Determine the [x, y] coordinate at the center of the cell enclosing the given text.  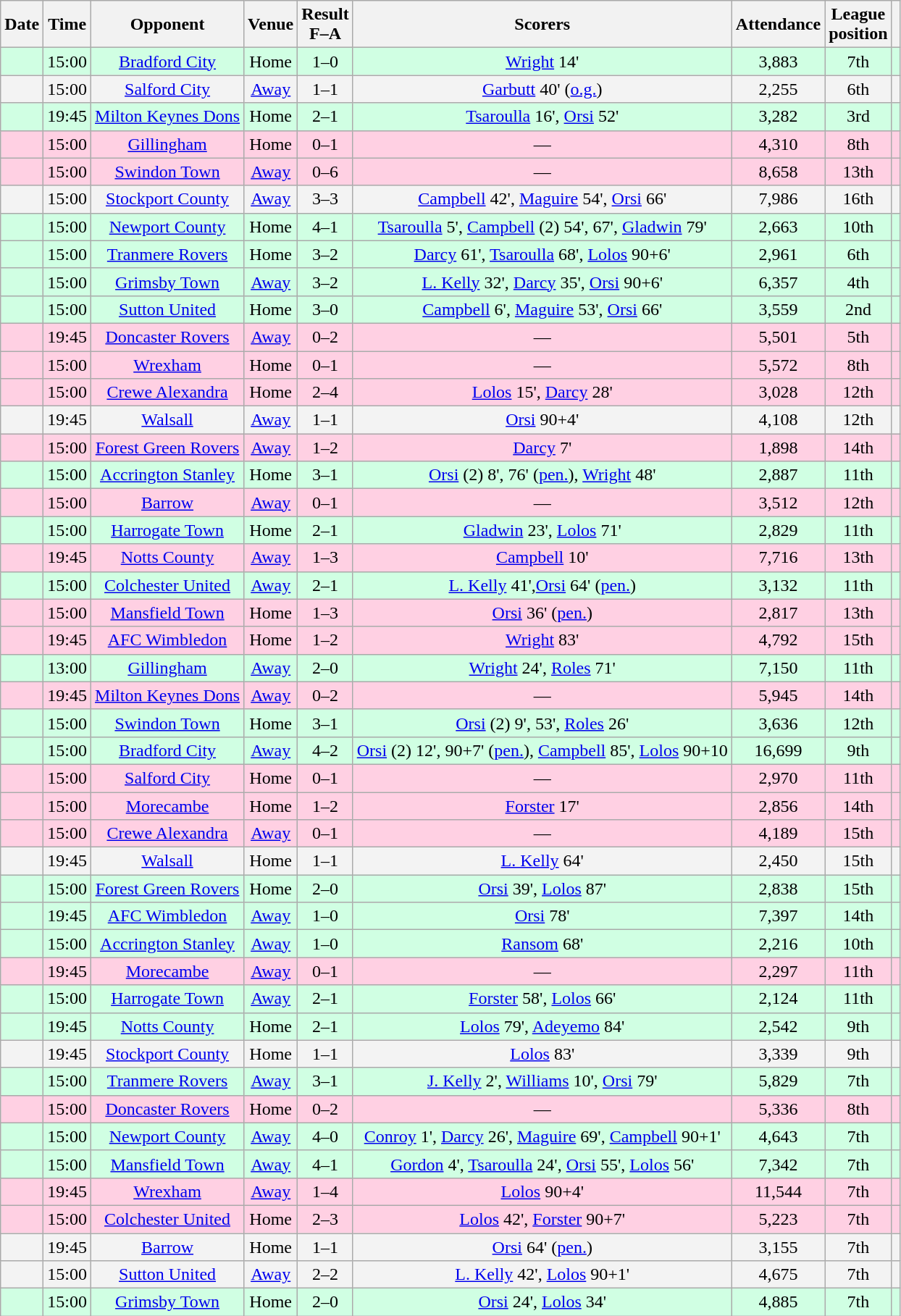
2,838 [778, 889]
Garbutt 40' (o.g.) [542, 89]
2–2 [325, 1275]
Darcy 61', Tsaroulla 68', Lolos 90+6' [542, 254]
3,155 [778, 1246]
Orsi 64' (pen.) [542, 1246]
4,792 [778, 640]
2,255 [778, 89]
Orsi (2) 9', 53', Roles 26' [542, 723]
2,450 [778, 861]
3,339 [778, 1054]
2,542 [778, 1026]
Campbell 10' [542, 558]
Gladwin 23', Lolos 71' [542, 530]
Opponent [168, 25]
3,132 [778, 585]
Forster 58', Lolos 66' [542, 999]
Attendance [778, 25]
5,572 [778, 364]
4,189 [778, 834]
4,675 [778, 1275]
Venue [271, 25]
Scorers [542, 25]
3,559 [778, 309]
6,357 [778, 282]
3,028 [778, 393]
2,663 [778, 227]
Orsi (2) 12', 90+7' (pen.), Campbell 85', Lolos 90+10 [542, 750]
5,336 [778, 1109]
4,885 [778, 1302]
4th [858, 282]
2–4 [325, 393]
16,699 [778, 750]
2,970 [778, 778]
2,817 [778, 613]
3,512 [778, 503]
Orsi 24', Lolos 34' [542, 1302]
2,124 [778, 999]
2,216 [778, 944]
Orsi 39', Lolos 87' [542, 889]
4,310 [778, 144]
L. Kelly 41',Orsi 64' (pen.) [542, 585]
L. Kelly 32', Darcy 35', Orsi 90+6' [542, 282]
Darcy 7' [542, 448]
7,986 [778, 199]
0–6 [325, 172]
Orsi 36' (pen.) [542, 613]
Wright 14' [542, 62]
3–3 [325, 199]
2nd [858, 309]
7,342 [778, 1164]
Date [22, 25]
3,883 [778, 62]
Lolos 79', Adeyemo 84' [542, 1026]
5,223 [778, 1219]
1–4 [325, 1191]
11,544 [778, 1191]
Time [67, 25]
Forster 17' [542, 806]
Lolos 83' [542, 1054]
Campbell 6', Maguire 53', Orsi 66' [542, 309]
5,501 [778, 337]
Tsaroulla 5', Campbell (2) 54', 67', Gladwin 79' [542, 227]
3,282 [778, 117]
Wright 83' [542, 640]
L. Kelly 42', Lolos 90+1' [542, 1275]
Gordon 4', Tsaroulla 24', Orsi 55', Lolos 56' [542, 1164]
Leagueposition [858, 25]
Orsi (2) 8', 76' (pen.), Wright 48' [542, 475]
Orsi 90+4' [542, 420]
7,716 [778, 558]
J. Kelly 2', Williams 10', Orsi 79' [542, 1081]
L. Kelly 64' [542, 861]
2,961 [778, 254]
4,108 [778, 420]
2–3 [325, 1219]
Campbell 42', Maguire 54', Orsi 66' [542, 199]
Conroy 1', Darcy 26', Maguire 69', Campbell 90+1' [542, 1136]
2,829 [778, 530]
13:00 [67, 668]
Lolos 42', Forster 90+7' [542, 1219]
2,887 [778, 475]
16th [858, 199]
5,829 [778, 1081]
Ransom 68' [542, 944]
3,636 [778, 723]
4–2 [325, 750]
Wright 24', Roles 71' [542, 668]
2,297 [778, 971]
7,397 [778, 916]
4–0 [325, 1136]
5,945 [778, 695]
8,658 [778, 172]
Lolos 90+4' [542, 1191]
Tsaroulla 16', Orsi 52' [542, 117]
3rd [858, 117]
4,643 [778, 1136]
5th [858, 337]
Orsi 78' [542, 916]
ResultF–A [325, 25]
7,150 [778, 668]
Lolos 15', Darcy 28' [542, 393]
2,856 [778, 806]
1,898 [778, 448]
3–0 [325, 309]
